Provide the [X, Y] coordinate of the cell's center where the given text is located.  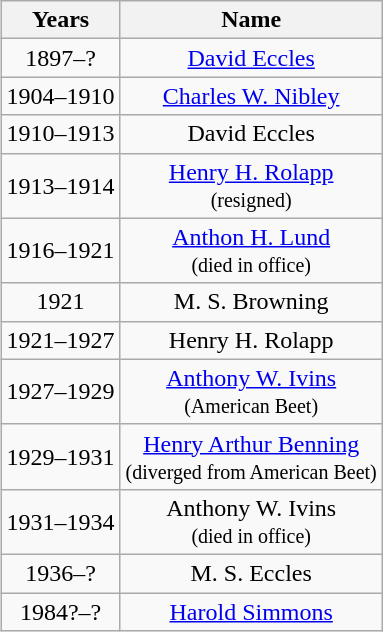
1984?–? [60, 611]
Years [60, 20]
Henry H. Rolapp [251, 340]
1904–1910 [60, 96]
Harold Simmons [251, 611]
Henry H. Rolapp(resigned) [251, 186]
M. S. Browning [251, 302]
1927–1929 [60, 392]
Anthon H. Lund(died in office) [251, 250]
Anthony W. Ivins(American Beet) [251, 392]
1897–? [60, 58]
1921 [60, 302]
1921–1927 [60, 340]
1910–1913 [60, 134]
1916–1921 [60, 250]
Henry Arthur Benning(diverged from American Beet) [251, 456]
1931–1934 [60, 522]
1929–1931 [60, 456]
Anthony W. Ivins(died in office) [251, 522]
M. S. Eccles [251, 573]
Charles W. Nibley [251, 96]
1913–1914 [60, 186]
Name [251, 20]
1936–? [60, 573]
